Search for the cell housing the specified text and yield its [X, Y] center coordinate. 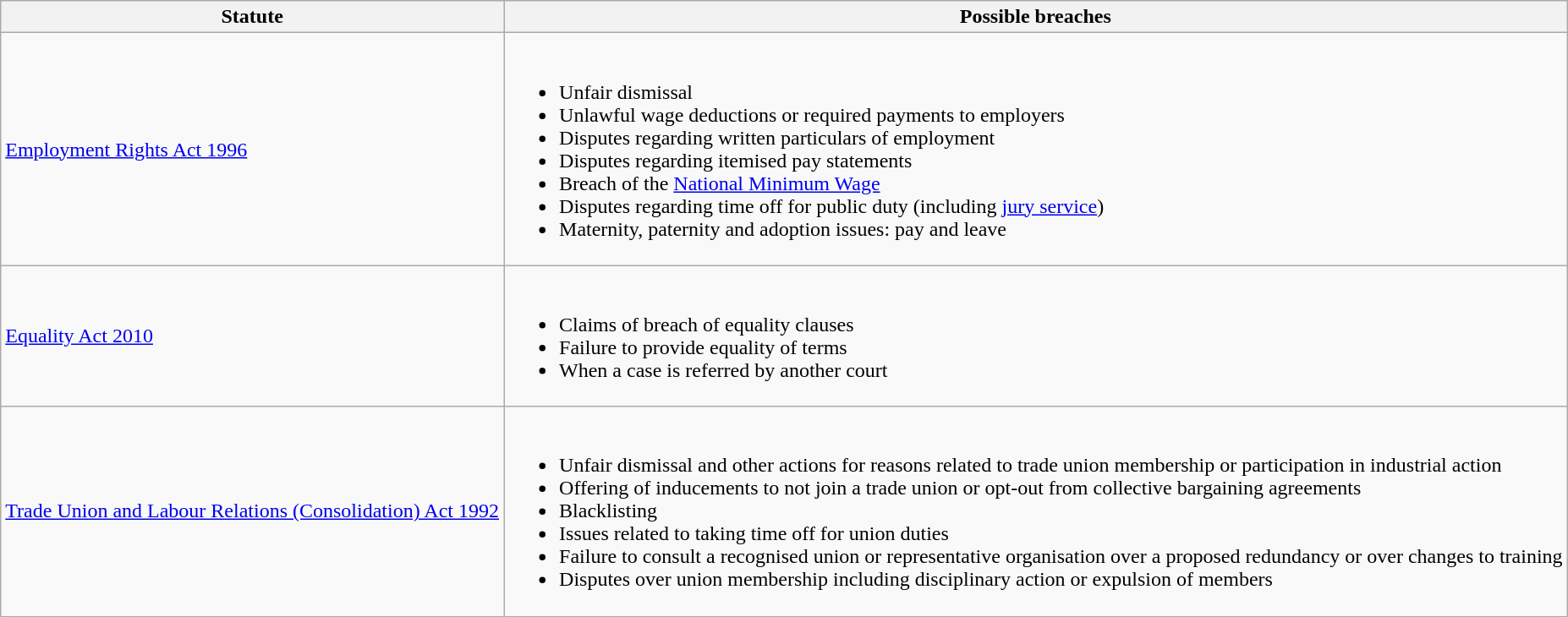
Claims of breach of equality clausesFailure to provide equality of termsWhen a case is referred by another court [1036, 336]
Trade Union and Labour Relations (Consolidation) Act 1992 [252, 511]
Equality Act 2010 [252, 336]
Possible breaches [1036, 17]
Employment Rights Act 1996 [252, 149]
Statute [252, 17]
